Return (X, Y) of the center of cell containing provided text 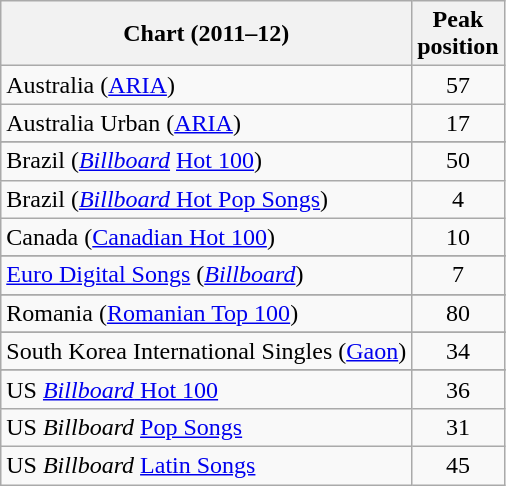
4 (458, 199)
17 (458, 123)
Brazil (Billboard Hot Pop Songs) (206, 199)
Peakposition (458, 34)
31 (458, 427)
7 (458, 275)
Canada (Canadian Hot 100) (206, 237)
45 (458, 465)
57 (458, 85)
50 (458, 161)
Australia (ARIA) (206, 85)
Chart (2011–12) (206, 34)
Euro Digital Songs (Billboard) (206, 275)
South Korea International Singles (Gaon) (206, 351)
Australia Urban (ARIA) (206, 123)
10 (458, 237)
80 (458, 313)
Romania (Romanian Top 100) (206, 313)
36 (458, 389)
US Billboard Latin Songs (206, 465)
34 (458, 351)
Brazil (Billboard Hot 100) (206, 161)
US Billboard Hot 100 (206, 389)
US Billboard Pop Songs (206, 427)
